Return [x, y] of the center of cell containing provided text 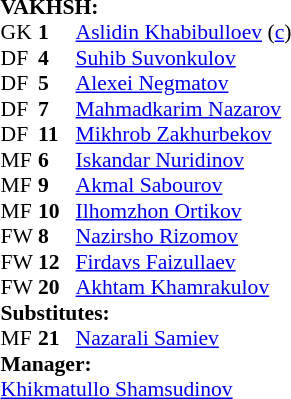
GK [20, 33]
11 [57, 135]
21 [57, 339]
7 [57, 109]
9 [57, 185]
20 [57, 287]
6 [57, 160]
1 [57, 33]
4 [57, 58]
10 [57, 211]
8 [57, 237]
12 [57, 262]
5 [57, 83]
